Find where the given text appears and provide that cell's center as [X, Y] coordinate. 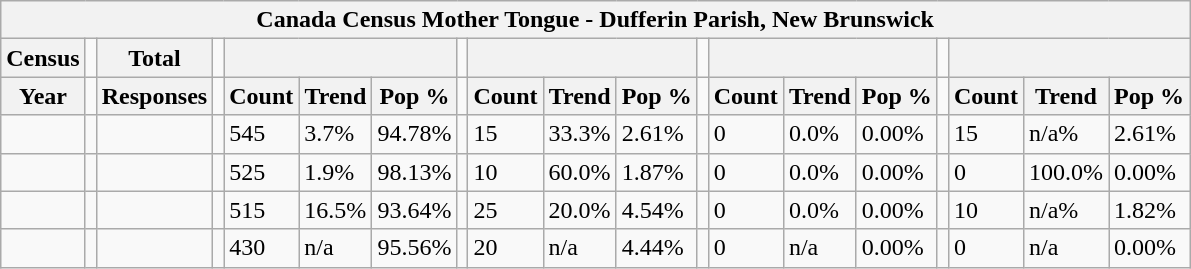
4.54% [656, 210]
60.0% [580, 172]
94.78% [414, 134]
Responses [154, 96]
Canada Census Mother Tongue - Dufferin Parish, New Brunswick [596, 20]
20.0% [580, 210]
95.56% [414, 248]
545 [262, 134]
1.9% [336, 172]
16.5% [336, 210]
525 [262, 172]
1.87% [656, 172]
100.0% [1066, 172]
20 [506, 248]
Total [154, 58]
Year [43, 96]
1.82% [1148, 210]
430 [262, 248]
515 [262, 210]
98.13% [414, 172]
93.64% [414, 210]
25 [506, 210]
33.3% [580, 134]
Census [43, 58]
4.44% [656, 248]
3.7% [336, 134]
